Output the [x, y] coordinate of the center of the cell containing the given text.  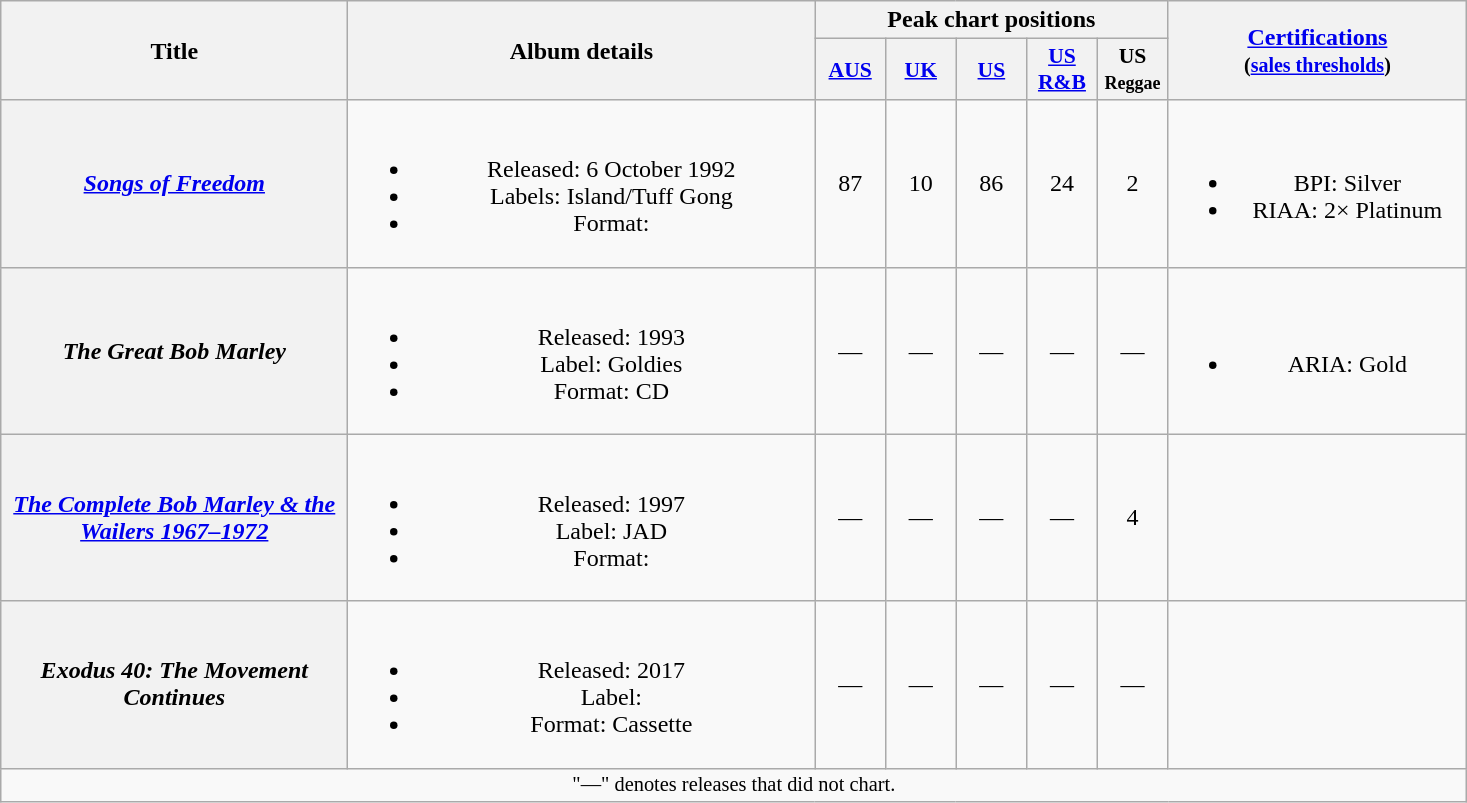
24 [1062, 184]
Exodus 40: The Movement Continues [174, 684]
USR&B [1062, 70]
The Complete Bob Marley & the Wailers 1967–1972 [174, 518]
10 [920, 184]
"—" denotes releases that did not chart. [734, 785]
Songs of Freedom [174, 184]
US Reggae [1132, 70]
Released: 1997Label: JADFormat: [582, 518]
Album details [582, 50]
BPI: SilverRIAA: 2× Platinum [1318, 184]
UK [920, 70]
86 [992, 184]
Title [174, 50]
87 [850, 184]
Peak chart positions [992, 20]
US [992, 70]
ARIA: Gold [1318, 350]
Certifications(sales thresholds) [1318, 50]
AUS [850, 70]
Released: 2017Label:Format: Cassette [582, 684]
2 [1132, 184]
4 [1132, 518]
Released: 1993Label: GoldiesFormat: CD [582, 350]
The Great Bob Marley [174, 350]
Released: 6 October 1992Labels: Island/Tuff GongFormat: [582, 184]
